Return the [x, y] coordinate for the center point of the cell that contains the specified text.  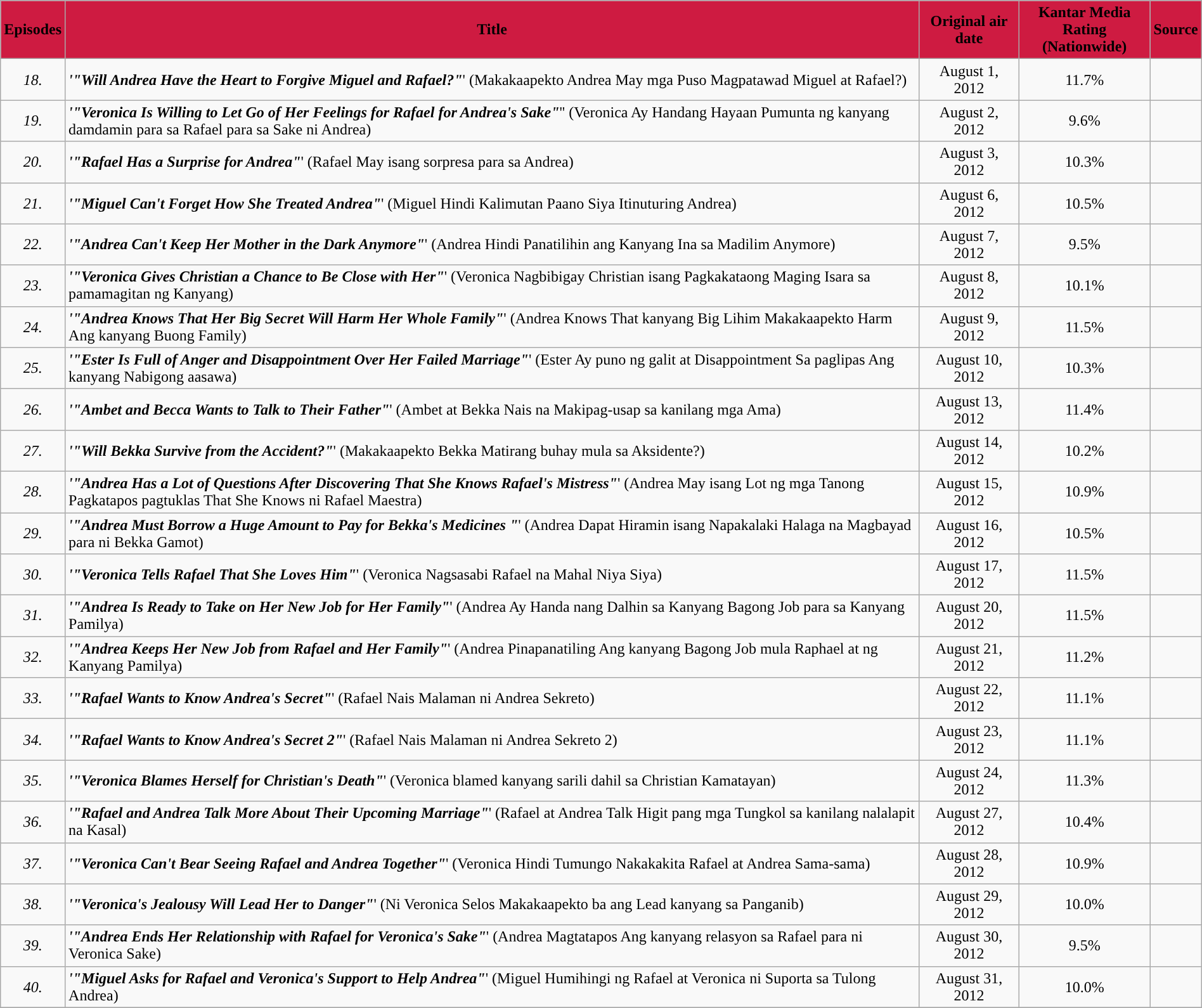
'"Veronica Blames Herself for Christian's Death"' (Veronica blamed kanyang sarili dahil sa Christian Kamatayan) [492, 781]
34. [33, 739]
August 17, 2012 [969, 574]
11.4% [1084, 410]
August 23, 2012 [969, 739]
11.7% [1084, 80]
August 30, 2012 [969, 946]
19. [33, 120]
August 9, 2012 [969, 327]
August 8, 2012 [969, 285]
'"Rafael Wants to Know Andrea's Secret 2"' (Rafael Nais Malaman ni Andrea Sekreto 2) [492, 739]
22. [33, 245]
9.6% [1084, 120]
32. [33, 657]
'"Andrea Is Ready to Take on Her New Job for Her Family"' (Andrea Ay Handa nang Dalhin sa Kanyang Bagong Job para sa Kanyang Pamilya) [492, 616]
August 13, 2012 [969, 410]
August 24, 2012 [969, 781]
10.1% [1084, 285]
30. [33, 574]
33. [33, 699]
August 31, 2012 [969, 986]
Source [1175, 30]
August 1, 2012 [969, 80]
'"Veronica's Jealousy Will Lead Her to Danger"' (Ni Veronica Selos Makakaapekto ba ang Lead kanyang sa Panganib) [492, 904]
August 2, 2012 [969, 120]
August 27, 2012 [969, 822]
37. [33, 863]
10.4% [1084, 822]
20. [33, 162]
'"Miguel Asks for Rafael and Veronica's Support to Help Andrea"' (Miguel Humihingi ng Rafael at Veronica ni Suporta sa Tulong Andrea) [492, 986]
August 10, 2012 [969, 368]
August 15, 2012 [969, 492]
'"Andrea Must Borrow a Huge Amount to Pay for Bekka's Medicines "' (Andrea Dapat Hiramin isang Napakalaki Halaga na Magbayad para ni Bekka Gamot) [492, 533]
'"Miguel Can't Forget How She Treated Andrea"' (Miguel Hindi Kalimutan Paano Siya Itinuturing Andrea) [492, 203]
35. [33, 781]
August 20, 2012 [969, 616]
'"Veronica Gives Christian a Chance to Be Close with Her"' (Veronica Nagbibigay Christian isang Pagkakataong Maging Isara sa pamamagitan ng Kanyang) [492, 285]
'"Rafael and Andrea Talk More About Their Upcoming Marriage"' (Rafael at Andrea Talk Higit pang mga Tungkol sa kanilang nalalapit na Kasal) [492, 822]
40. [33, 986]
August 16, 2012 [969, 533]
August 21, 2012 [969, 657]
'"Ambet and Becca Wants to Talk to Their Father"' (Ambet at Bekka Nais na Makipag-usap sa kanilang mga Ama) [492, 410]
Original air date [969, 30]
August 3, 2012 [969, 162]
August 22, 2012 [969, 699]
August 14, 2012 [969, 450]
36. [33, 822]
'"Rafael Has a Surprise for Andrea"' (Rafael May isang sorpresa para sa Andrea) [492, 162]
27. [33, 450]
39. [33, 946]
'"Andrea Knows That Her Big Secret Will Harm Her Whole Family"' (Andrea Knows That kanyang Big Lihim Makakaapekto Harm Ang kanyang Buong Family) [492, 327]
'"Andrea Keeps Her New Job from Rafael and Her Family"' (Andrea Pinapanatiling Ang kanyang Bagong Job mula Raphael at ng Kanyang Pamilya) [492, 657]
28. [33, 492]
38. [33, 904]
23. [33, 285]
Kantar Media Rating (Nationwide) [1084, 30]
24. [33, 327]
August 6, 2012 [969, 203]
11.2% [1084, 657]
'"Rafael Wants to Know Andrea's Secret"' (Rafael Nais Malaman ni Andrea Sekreto) [492, 699]
11.3% [1084, 781]
21. [33, 203]
Title [492, 30]
31. [33, 616]
26. [33, 410]
'"Andrea Can't Keep Her Mother in the Dark Anymore"' (Andrea Hindi Panatilihin ang Kanyang Ina sa Madilim Anymore) [492, 245]
August 7, 2012 [969, 245]
'"Andrea Ends Her Relationship with Rafael for Veronica's Sake"' (Andrea Magtatapos Ang kanyang relasyon sa Rafael para ni Veronica Sake) [492, 946]
18. [33, 80]
'"Will Andrea Have the Heart to Forgive Miguel and Rafael?"' (Makakaapekto Andrea May mga Puso Magpatawad Miguel at Rafael?) [492, 80]
29. [33, 533]
25. [33, 368]
10.2% [1084, 450]
August 29, 2012 [969, 904]
August 28, 2012 [969, 863]
'"Veronica Can't Bear Seeing Rafael and Andrea Together"' (Veronica Hindi Tumungo Nakakakita Rafael at Andrea Sama-sama) [492, 863]
'"Veronica Tells Rafael That She Loves Him"' (Veronica Nagsasabi Rafael na Mahal Niya Siya) [492, 574]
Episodes [33, 30]
'"Will Bekka Survive from the Accident?"' (Makakaapekto Bekka Matirang buhay mula sa Aksidente?) [492, 450]
